Return the [X, Y] coordinate for the center point of the cell that contains the specified text.  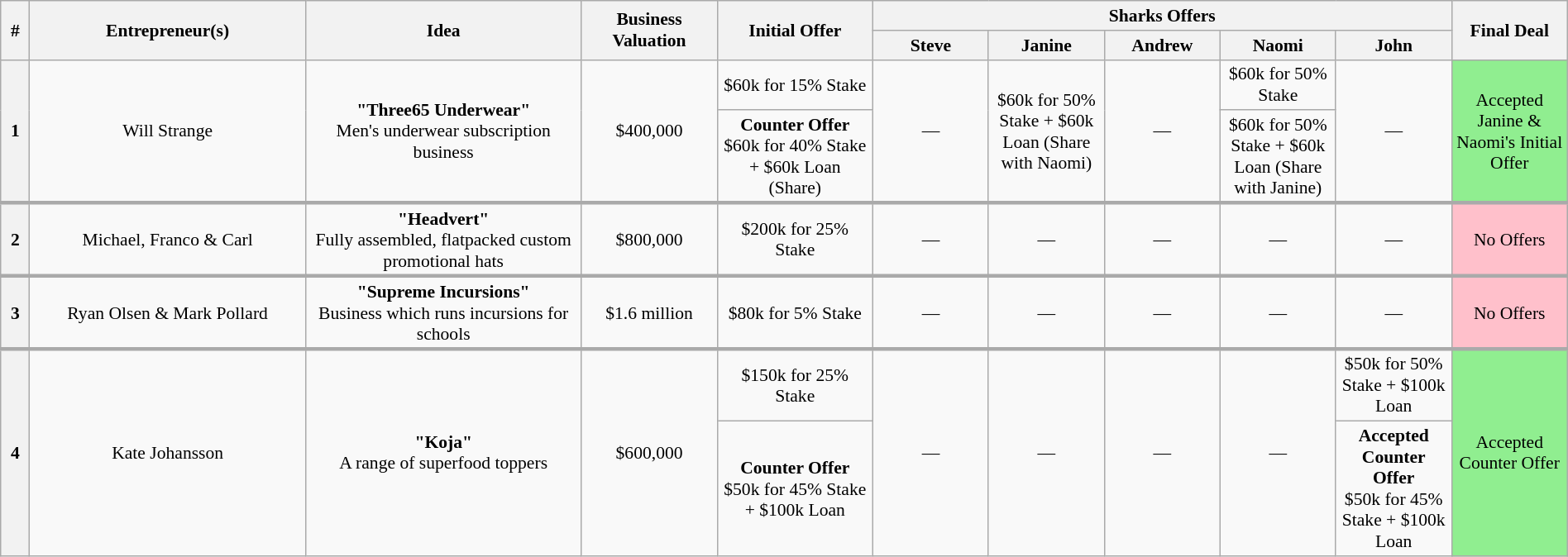
$60k for 15% Stake [795, 84]
$1.6 million [649, 312]
$200k for 25% Stake [795, 240]
Accepted Counter Offer [1509, 453]
Idea [443, 30]
Will Strange [168, 131]
$400,000 [649, 131]
$80k for 5% Stake [795, 312]
Andrew [1162, 45]
Janine [1046, 45]
Counter Offer $50k for 45% Stake + $100k Loan [795, 489]
# [15, 30]
4 [15, 453]
Final Deal [1509, 30]
$60k for 50% Stake [1278, 84]
Michael, Franco & Carl [168, 240]
John [1394, 45]
$800,000 [649, 240]
$60k for 50% Stake + $60k Loan (Share with Janine) [1278, 157]
1 [15, 131]
"Supreme Incursions" Business which runs incursions for schools [443, 312]
"Three65 Underwear" Men's underwear subscription business [443, 131]
$60k for 50% Stake + $60k Loan (Share with Naomi) [1046, 131]
Accepted Janine & Naomi's Initial Offer [1509, 131]
Business Valuation [649, 30]
Kate Johansson [168, 453]
Initial Offer [795, 30]
2 [15, 240]
Steve [930, 45]
$150k for 25% Stake [795, 385]
"Koja" A range of superfood toppers [443, 453]
Ryan Olsen & Mark Pollard [168, 312]
Entrepreneur(s) [168, 30]
"Headvert" Fully assembled, flatpacked custom promotional hats [443, 240]
$600,000 [649, 453]
$50k for 50% Stake + $100k Loan [1394, 385]
Naomi [1278, 45]
Accepted Counter Offer $50k for 45% Stake + $100k Loan [1394, 489]
3 [15, 312]
Sharks Offers [1162, 16]
Counter Offer $60k for 40% Stake + $60k Loan (Share) [795, 157]
